Provide the [x, y] coordinate of the cell's center where the given text is located.  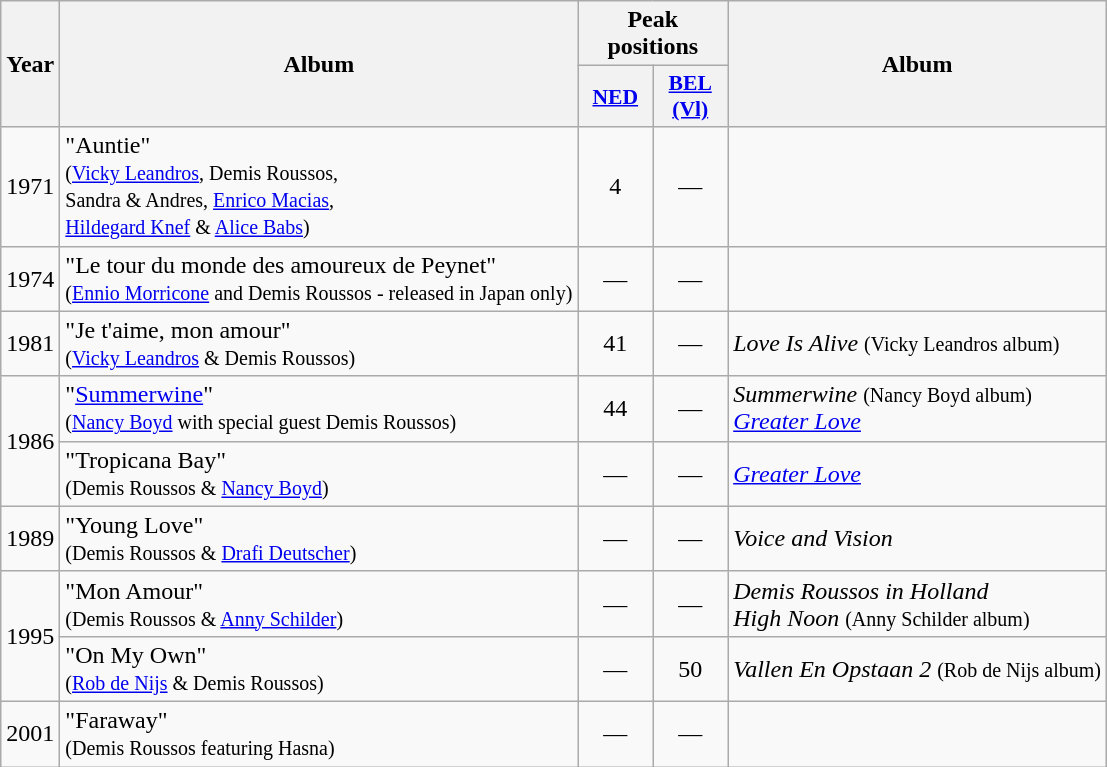
Summerwine (Nancy Boyd album)Greater Love [918, 408]
"Tropicana Bay" (Demis Roussos & Nancy Boyd) [319, 474]
"Le tour du monde des amoureux de Peynet" (Ennio Morricone and Demis Roussos - released in Japan only) [319, 278]
Demis Roussos in HollandHigh Noon (Anny Schilder album) [918, 604]
1995 [30, 636]
"Auntie" (Vicky Leandros, Demis Roussos, Sandra & Andres, Enrico Macias, Hildegard Knef & Alice Babs) [319, 186]
Greater Love [918, 474]
BEL (Vl) [690, 96]
Peak positions [653, 34]
2001 [30, 734]
"On My Own" (Rob de Nijs & Demis Roussos) [319, 668]
1974 [30, 278]
1981 [30, 344]
1971 [30, 186]
NED [616, 96]
Vallen En Opstaan 2 (Rob de Nijs album) [918, 668]
Voice and Vision [918, 538]
Year [30, 64]
44 [616, 408]
41 [616, 344]
"Mon Amour" (Demis Roussos & Anny Schilder) [319, 604]
1986 [30, 441]
Love Is Alive (Vicky Leandros album) [918, 344]
4 [616, 186]
"Summerwine" (Nancy Boyd with special guest Demis Roussos) [319, 408]
1989 [30, 538]
50 [690, 668]
"Young Love" (Demis Roussos & Drafi Deutscher) [319, 538]
"Faraway" (Demis Roussos featuring Hasna) [319, 734]
"Je t'aime, mon amour" (Vicky Leandros & Demis Roussos) [319, 344]
